Pinpoint the cell where the given text exists, returning its (X, Y) midpoint coordinate. 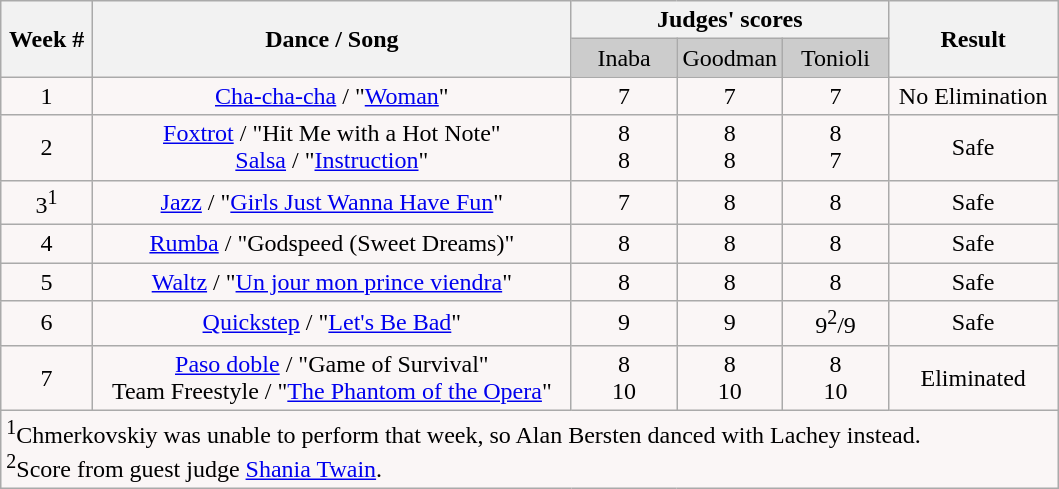
5 (47, 282)
Foxtrot / "Hit Me with a Hot Note"Salsa / "Instruction" (332, 148)
Result (973, 39)
Cha-cha-cha / "Woman" (332, 96)
6 (47, 324)
Paso doble / "Game of Survival"Team Freestyle / "The Phantom of the Opera" (332, 378)
Jazz / "Girls Just Wanna Have Fun" (332, 202)
92/9 (836, 324)
Dance / Song (332, 39)
Waltz / "Un jour mon prince viendra" (332, 282)
1Chmerkovskiy was unable to perform that week, so Alan Bersten danced with Lachey instead.2Score from guest judge Shania Twain. (530, 449)
Goodman (730, 58)
Eliminated (973, 378)
Quickstep / "Let's Be Bad" (332, 324)
No Elimination (973, 96)
Judges' scores (730, 20)
Week # (47, 39)
4 (47, 244)
31 (47, 202)
Inaba (624, 58)
Tonioli (836, 58)
87 (836, 148)
1 (47, 96)
Rumba / "Godspeed (Sweet Dreams)" (332, 244)
2 (47, 148)
